Capture the cell that displays the provided text and extract its [x, y] central coordinate. 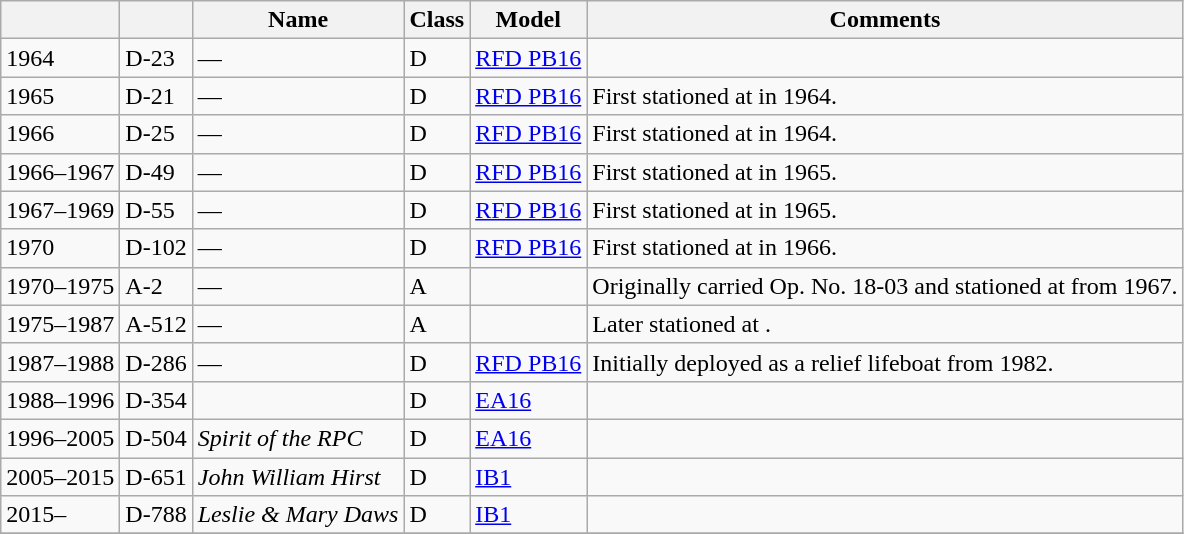
1964 [60, 58]
D-354 [156, 400]
First stationed at in 1966. [885, 248]
1996–2005 [60, 438]
D-102 [156, 248]
1966 [60, 134]
A-2 [156, 286]
1970–1975 [60, 286]
1966–1967 [60, 172]
Class [437, 20]
2015– [60, 515]
Initially deployed as a relief lifeboat from 1982. [885, 362]
D-25 [156, 134]
D-788 [156, 515]
Comments [885, 20]
1965 [60, 96]
Originally carried Op. No. 18-03 and stationed at from 1967. [885, 286]
1987–1988 [60, 362]
D-23 [156, 58]
A-512 [156, 324]
Later stationed at . [885, 324]
D-49 [156, 172]
1967–1969 [60, 210]
2005–2015 [60, 477]
D-651 [156, 477]
D-504 [156, 438]
1988–1996 [60, 400]
Name [298, 20]
John William Hirst [298, 477]
1975–1987 [60, 324]
Model [528, 20]
D-21 [156, 96]
D-286 [156, 362]
D-55 [156, 210]
Leslie & Mary Daws [298, 515]
Spirit of the RPC [298, 438]
1970 [60, 248]
